Scan for the cell matching the given text and deliver its [X, Y] coordinate at center. 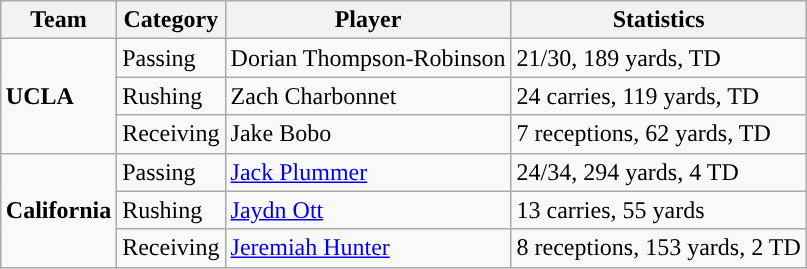
Team [58, 20]
Dorian Thompson-Robinson [368, 58]
8 receptions, 153 yards, 2 TD [658, 248]
Category [171, 20]
UCLA [58, 96]
Jack Plummer [368, 172]
Jake Bobo [368, 134]
Zach Charbonnet [368, 96]
24/34, 294 yards, 4 TD [658, 172]
13 carries, 55 yards [658, 210]
California [58, 210]
Player [368, 20]
Jeremiah Hunter [368, 248]
7 receptions, 62 yards, TD [658, 134]
24 carries, 119 yards, TD [658, 96]
Jaydn Ott [368, 210]
Statistics [658, 20]
21/30, 189 yards, TD [658, 58]
